Identify which cell holds the provided text, then report its [X, Y] central coordinate. 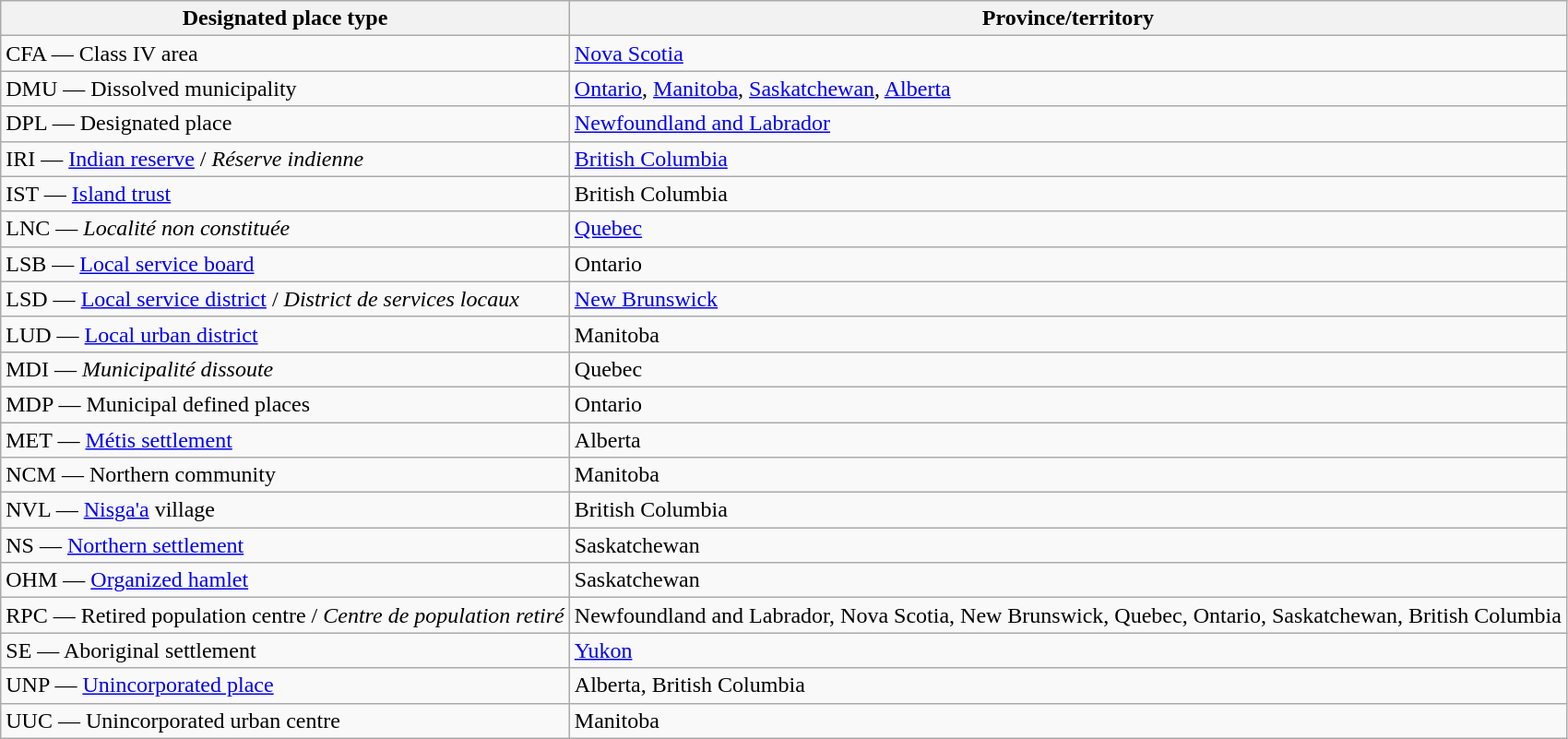
Province/territory [1068, 18]
OHM — Organized hamlet [286, 580]
CFA — Class IV area [286, 54]
Newfoundland and Labrador, Nova Scotia, New Brunswick, Quebec, Ontario, Saskatchewan, British Columbia [1068, 615]
DPL — Designated place [286, 124]
MET — Métis settlement [286, 440]
IST — Island trust [286, 194]
LSB — Local service board [286, 264]
IRI — Indian reserve / Réserve indienne [286, 159]
Ontario, Manitoba, Saskatchewan, Alberta [1068, 89]
LSD — Local service district / District de services locaux [286, 299]
LNC — Localité non constituée [286, 229]
Alberta [1068, 440]
UUC — Unincorporated urban centre [286, 721]
MDP — Municipal defined places [286, 404]
LUD — Local urban district [286, 334]
UNP — Unincorporated place [286, 685]
NS — Northern settlement [286, 545]
MDI — Municipalité dissoute [286, 369]
Newfoundland and Labrador [1068, 124]
SE — Aboriginal settlement [286, 650]
Alberta, British Columbia [1068, 685]
NCM — Northern community [286, 475]
DMU — Dissolved municipality [286, 89]
Nova Scotia [1068, 54]
NVL — Nisga'a village [286, 510]
RPC — Retired population centre / Centre de population retiré [286, 615]
New Brunswick [1068, 299]
Yukon [1068, 650]
Designated place type [286, 18]
